Return [x, y] of the center of cell containing provided text 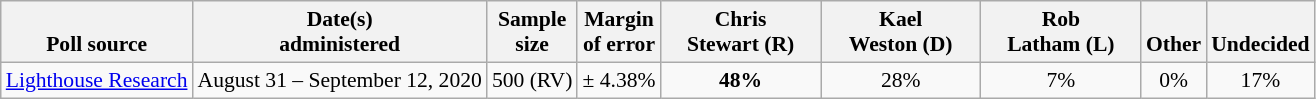
Other [1174, 32]
0% [1174, 80]
RobLatham (L) [1061, 32]
Date(s)administered [340, 32]
Samplesize [532, 32]
August 31 – September 12, 2020 [340, 80]
Marginof error [618, 32]
7% [1061, 80]
48% [741, 80]
KaelWeston (D) [901, 32]
± 4.38% [618, 80]
28% [901, 80]
17% [1260, 80]
Lighthouse Research [97, 80]
ChrisStewart (R) [741, 32]
Undecided [1260, 32]
Poll source [97, 32]
500 (RV) [532, 80]
